Identify which cell holds the provided text, then report its (X, Y) central coordinate. 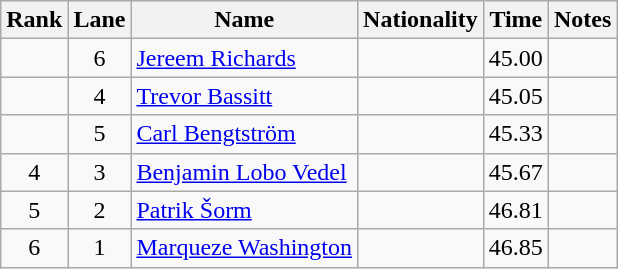
45.33 (516, 134)
45.05 (516, 96)
Trevor Bassitt (244, 96)
46.85 (516, 248)
45.00 (516, 58)
Marqueze Washington (244, 248)
2 (100, 210)
Lane (100, 20)
Jereem Richards (244, 58)
Benjamin Lobo Vedel (244, 172)
Notes (582, 20)
Carl Bengtström (244, 134)
1 (100, 248)
46.81 (516, 210)
3 (100, 172)
Name (244, 20)
Patrik Šorm (244, 210)
Rank (34, 20)
Nationality (421, 20)
45.67 (516, 172)
Time (516, 20)
